Find where the given text appears and provide that cell's center as [X, Y] coordinate. 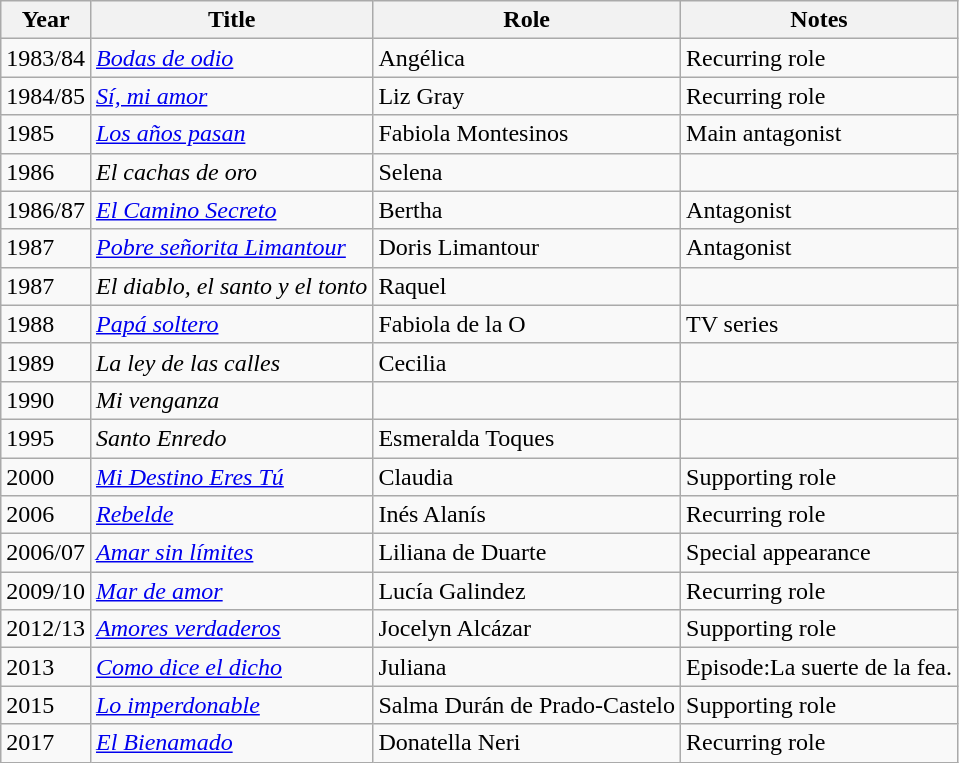
TV series [820, 324]
Amores verdaderos [231, 629]
Los años pasan [231, 134]
2013 [46, 667]
Role [527, 20]
Doris Limantour [527, 248]
Esmeralda Toques [527, 438]
2017 [46, 743]
1983/84 [46, 58]
Mar de amor [231, 591]
Fabiola de la O [527, 324]
Mi venganza [231, 400]
1986/87 [46, 210]
Jocelyn Alcázar [527, 629]
2012/13 [46, 629]
Inés Alanís [527, 515]
Mi Destino Eres Tú [231, 477]
Amar sin límites [231, 553]
Como dice el dicho [231, 667]
Sí, mi amor [231, 96]
Salma Durán de Prado-Castelo [527, 705]
Donatella Neri [527, 743]
Claudia [527, 477]
1988 [46, 324]
Lo imperdonable [231, 705]
2006 [46, 515]
2015 [46, 705]
1986 [46, 172]
Selena [527, 172]
Bodas de odio [231, 58]
Title [231, 20]
1990 [46, 400]
El cachas de oro [231, 172]
El Bienamado [231, 743]
Main antagonist [820, 134]
Liz Gray [527, 96]
1995 [46, 438]
Angélica [527, 58]
Juliana [527, 667]
Santo Enredo [231, 438]
El Camino Secreto [231, 210]
Pobre señorita Limantour [231, 248]
Notes [820, 20]
Liliana de Duarte [527, 553]
Raquel [527, 286]
2006/07 [46, 553]
Papá soltero [231, 324]
1985 [46, 134]
Fabiola Montesinos [527, 134]
Rebelde [231, 515]
El diablo, el santo y el tonto [231, 286]
2000 [46, 477]
2009/10 [46, 591]
1989 [46, 362]
Year [46, 20]
Special appearance [820, 553]
Episode:La suerte de la fea. [820, 667]
Lucía Galindez [527, 591]
Cecilia [527, 362]
La ley de las calles [231, 362]
Bertha [527, 210]
1984/85 [46, 96]
